Scan for the cell matching the given text and deliver its (x, y) coordinate at center. 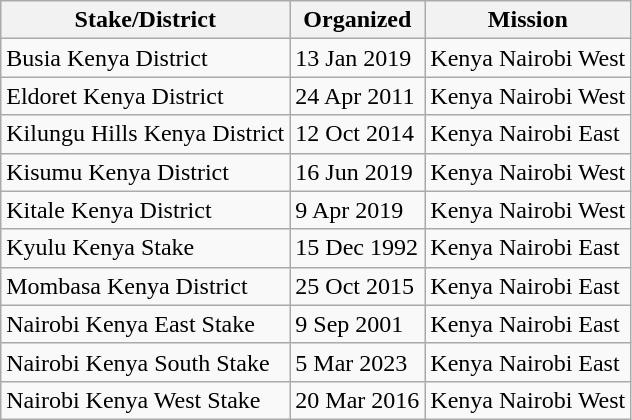
15 Dec 1992 (358, 248)
25 Oct 2015 (358, 286)
9 Sep 2001 (358, 324)
Kyulu Kenya Stake (146, 248)
Nairobi Kenya South Stake (146, 362)
Busia Kenya District (146, 58)
Organized (358, 20)
Stake/District (146, 20)
9 Apr 2019 (358, 210)
Mission (528, 20)
12 Oct 2014 (358, 134)
20 Mar 2016 (358, 400)
Nairobi Kenya East Stake (146, 324)
Nairobi Kenya West Stake (146, 400)
13 Jan 2019 (358, 58)
Eldoret Kenya District (146, 96)
Kilungu Hills Kenya District (146, 134)
5 Mar 2023 (358, 362)
16 Jun 2019 (358, 172)
Kisumu Kenya District (146, 172)
Kitale Kenya District (146, 210)
24 Apr 2011 (358, 96)
Mombasa Kenya District (146, 286)
